Scan for the cell matching the given text and deliver its [X, Y] coordinate at center. 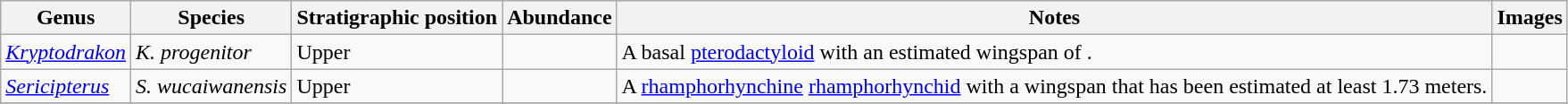
S. wucaiwanensis [211, 86]
Species [211, 18]
Sericipterus [66, 86]
A rhamphorhynchine rhamphorhynchid with a wingspan that has been estimated at least 1.73 meters. [1055, 86]
Abundance [560, 18]
Genus [66, 18]
Notes [1055, 18]
Stratigraphic position [397, 18]
Images [1530, 18]
Kryptodrakon [66, 52]
K. progenitor [211, 52]
A basal pterodactyloid with an estimated wingspan of . [1055, 52]
